Identify which cell holds the provided text, then report its [X, Y] central coordinate. 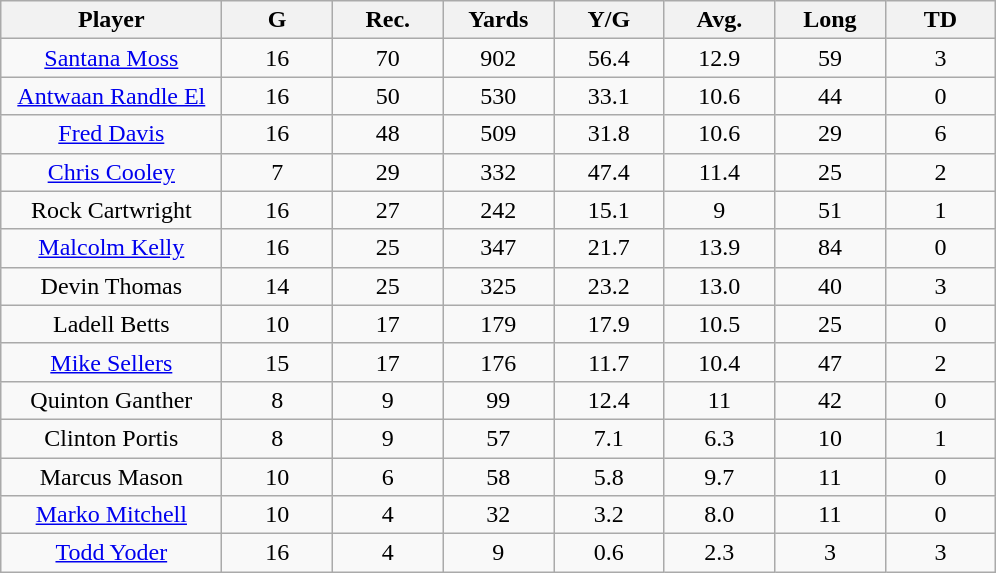
242 [498, 210]
9.7 [720, 477]
Marko Mitchell [112, 515]
40 [830, 286]
Devin Thomas [112, 286]
Ladell Betts [112, 324]
Malcolm Kelly [112, 248]
11.7 [610, 362]
530 [498, 96]
902 [498, 58]
13.0 [720, 286]
Clinton Portis [112, 438]
347 [498, 248]
23.2 [610, 286]
51 [830, 210]
176 [498, 362]
15.1 [610, 210]
99 [498, 400]
50 [388, 96]
47 [830, 362]
332 [498, 172]
G [278, 20]
Antwaan Randle El [112, 96]
Marcus Mason [112, 477]
12.9 [720, 58]
Quinton Ganther [112, 400]
56.4 [610, 58]
Y/G [610, 20]
33.1 [610, 96]
7.1 [610, 438]
3.2 [610, 515]
42 [830, 400]
Long [830, 20]
84 [830, 248]
Yards [498, 20]
509 [498, 134]
Todd Yoder [112, 553]
48 [388, 134]
Santana Moss [112, 58]
14 [278, 286]
70 [388, 58]
Rec. [388, 20]
47.4 [610, 172]
0.6 [610, 553]
58 [498, 477]
TD [940, 20]
7 [278, 172]
Avg. [720, 20]
325 [498, 286]
31.8 [610, 134]
Player [112, 20]
6.3 [720, 438]
8.0 [720, 515]
12.4 [610, 400]
27 [388, 210]
179 [498, 324]
Mike Sellers [112, 362]
57 [498, 438]
2.3 [720, 553]
44 [830, 96]
10.4 [720, 362]
Rock Cartwright [112, 210]
Chris Cooley [112, 172]
10.5 [720, 324]
59 [830, 58]
Fred Davis [112, 134]
13.9 [720, 248]
15 [278, 362]
17.9 [610, 324]
32 [498, 515]
5.8 [610, 477]
11.4 [720, 172]
21.7 [610, 248]
